For the text-containing cell, return its midpoint in [X, Y] coordinate format. 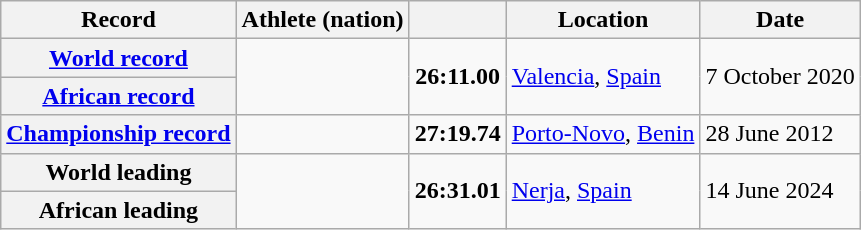
26:11.00 [458, 77]
African leading [118, 210]
7 October 2020 [780, 77]
26:31.01 [458, 191]
Nerja, Spain [603, 191]
Athlete (nation) [322, 20]
Valencia, Spain [603, 77]
27:19.74 [458, 134]
28 June 2012 [780, 134]
Record [118, 20]
Championship record [118, 134]
Location [603, 20]
Date [780, 20]
World leading [118, 172]
Porto-Novo, Benin [603, 134]
World record [118, 58]
African record [118, 96]
14 June 2024 [780, 191]
